From the cell containing the given text, extract its center point as (X, Y) coordinate. 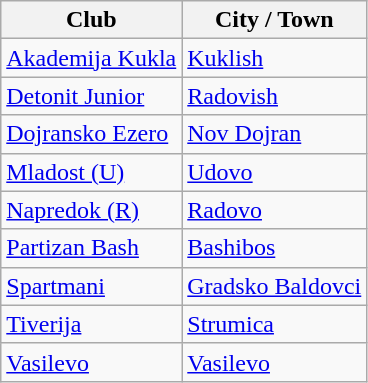
Akademija Kukla (92, 58)
Detonit Junior (92, 96)
Tiverija (92, 324)
Nov Dojran (274, 134)
Radovo (274, 210)
Napredok (R) (92, 210)
Spartmani (92, 286)
Bashibos (274, 248)
Mladost (U) (92, 172)
Udovo (274, 172)
Partizan Bash (92, 248)
Strumica (274, 324)
Radovish (274, 96)
Kuklish (274, 58)
Dojransko Ezero (92, 134)
Club (92, 20)
City / Town (274, 20)
Gradsko Baldovci (274, 286)
